Detect which cell encompasses the target text, then output its [x, y] center coordinate. 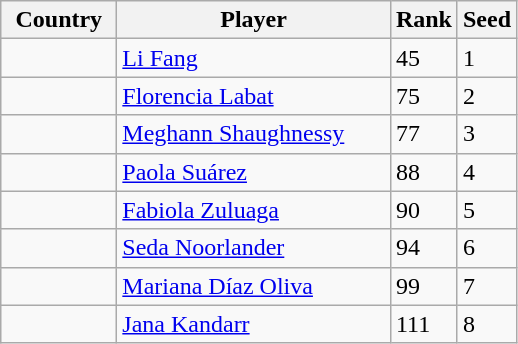
90 [424, 210]
Player [254, 20]
2 [486, 96]
45 [424, 58]
Rank [424, 20]
5 [486, 210]
Paola Suárez [254, 172]
1 [486, 58]
88 [424, 172]
77 [424, 134]
6 [486, 248]
Country [59, 20]
Seda Noorlander [254, 248]
8 [486, 324]
Seed [486, 20]
4 [486, 172]
99 [424, 286]
75 [424, 96]
Li Fang [254, 58]
Mariana Díaz Oliva [254, 286]
3 [486, 134]
Meghann Shaughnessy [254, 134]
Florencia Labat [254, 96]
111 [424, 324]
Fabiola Zuluaga [254, 210]
94 [424, 248]
Jana Kandarr [254, 324]
7 [486, 286]
